For the text-containing cell, return its midpoint in (X, Y) coordinate format. 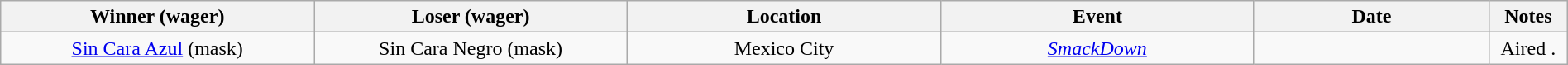
Date (1371, 17)
Loser (wager) (471, 17)
Winner (wager) (157, 17)
SmackDown (1097, 48)
Sin Cara Negro (mask) (471, 48)
Aired . (1528, 48)
Mexico City (784, 48)
Sin Cara Azul (mask) (157, 48)
Notes (1528, 17)
Location (784, 17)
Event (1097, 17)
